Detect which cell encompasses the target text, then output its [x, y] center coordinate. 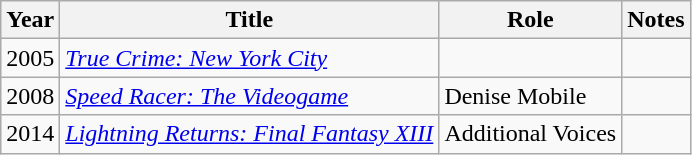
Title [250, 20]
Speed Racer: The Videogame [250, 96]
2014 [30, 134]
Denise Mobile [530, 96]
Lightning Returns: Final Fantasy XIII [250, 134]
Role [530, 20]
2005 [30, 58]
True Crime: New York City [250, 58]
Year [30, 20]
Additional Voices [530, 134]
2008 [30, 96]
Notes [656, 20]
